Find where the given text appears and provide that cell's center as [x, y] coordinate. 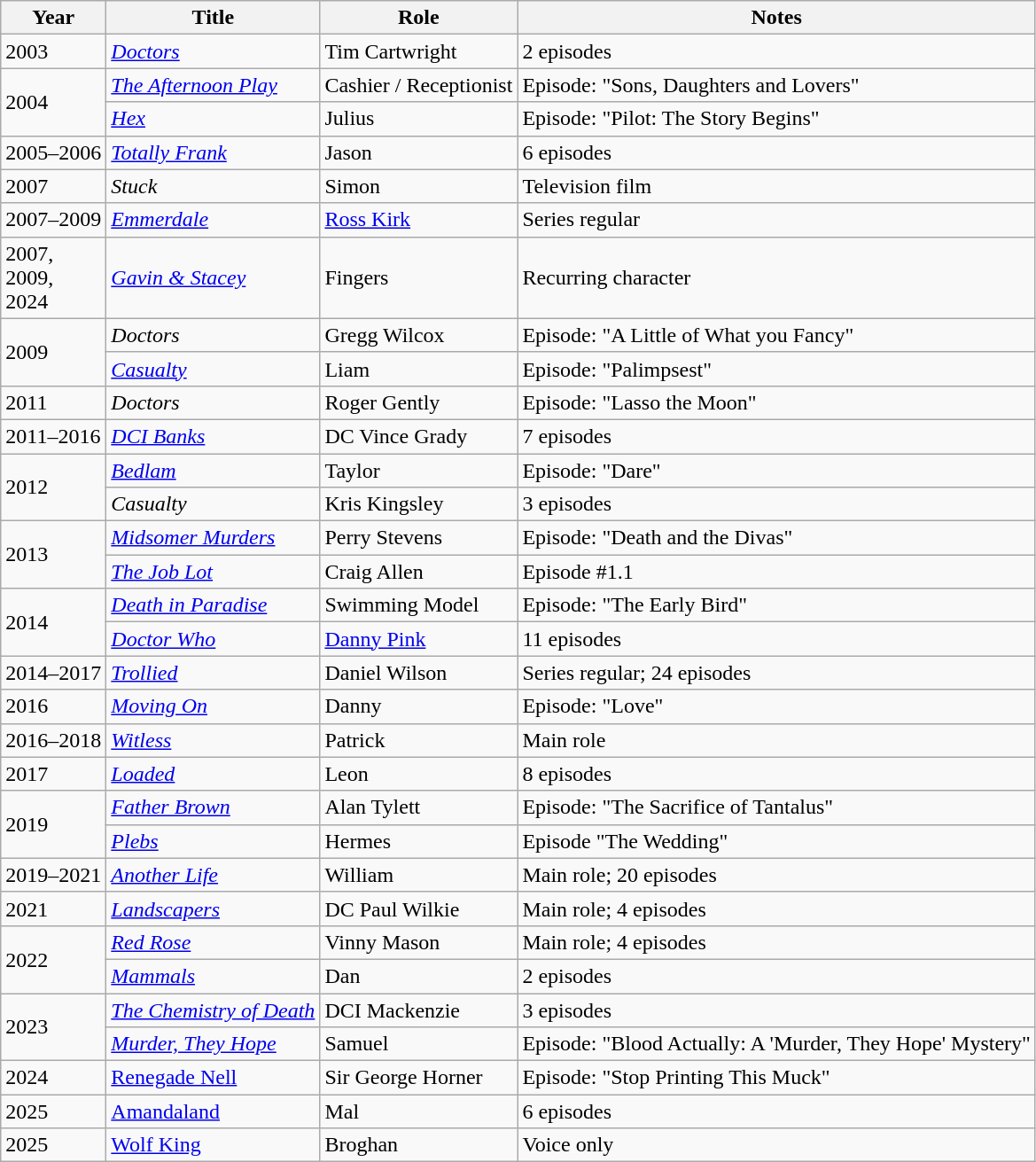
Landscapers [213, 909]
7 episodes [776, 436]
2004 [53, 102]
Episode: "The Early Bird" [776, 605]
Hermes [418, 841]
Bedlam [213, 471]
Alan Tylett [418, 807]
Samuel [418, 1044]
Sir George Horner [418, 1078]
Liam [418, 369]
2021 [53, 909]
Episode: "Pilot: The Story Begins" [776, 119]
Death in Paradise [213, 605]
2017 [53, 774]
2007–2009 [53, 220]
Emmerdale [213, 220]
Episode: "Stop Printing This Muck" [776, 1078]
11 episodes [776, 639]
Role [418, 18]
Dan [418, 976]
Broghan [418, 1145]
Episode: "Sons, Daughters and Lovers" [776, 85]
Julius [418, 119]
DC Paul Wilkie [418, 909]
Series regular; 24 episodes [776, 673]
Episode: "Palimpsest" [776, 369]
Stuck [213, 186]
2019–2021 [53, 875]
2013 [53, 555]
Craig Allen [418, 572]
Television film [776, 186]
Series regular [776, 220]
2011 [53, 402]
DCI Banks [213, 436]
Jason [418, 152]
Danny [418, 706]
2023 [53, 1026]
2012 [53, 487]
Episode: "Death and the Divas" [776, 538]
Tim Cartwright [418, 51]
Main role [776, 740]
Mammals [213, 976]
2003 [53, 51]
Gavin & Stacey [213, 277]
2009 [53, 352]
Episode: "The Sacrifice of Tantalus" [776, 807]
2014 [53, 622]
2016 [53, 706]
2007 [53, 186]
Red Rose [213, 942]
Main role; 20 episodes [776, 875]
William [418, 875]
Episode #1.1 [776, 572]
2005–2006 [53, 152]
Wolf King [213, 1145]
Another Life [213, 875]
Roger Gently [418, 402]
Swimming Model [418, 605]
Hex [213, 119]
Doctor Who [213, 639]
8 episodes [776, 774]
Title [213, 18]
Trollied [213, 673]
2016–2018 [53, 740]
The Chemistry of Death [213, 1010]
Murder, They Hope [213, 1044]
2011–2016 [53, 436]
2019 [53, 824]
Gregg Wilcox [418, 335]
Moving On [213, 706]
2014–2017 [53, 673]
2007,2009,2024 [53, 277]
Notes [776, 18]
The Job Lot [213, 572]
Kris Kingsley [418, 504]
Episode: "Love" [776, 706]
Father Brown [213, 807]
Leon [418, 774]
Loaded [213, 774]
Plebs [213, 841]
2024 [53, 1078]
Mal [418, 1111]
Daniel Wilson [418, 673]
Midsomer Murders [213, 538]
The Afternoon Play [213, 85]
Episode "The Wedding" [776, 841]
Fingers [418, 277]
Recurring character [776, 277]
Amandaland [213, 1111]
Vinny Mason [418, 942]
Ross Kirk [418, 220]
Renegade Nell [213, 1078]
Simon [418, 186]
Voice only [776, 1145]
Cashier / Receptionist [418, 85]
Perry Stevens [418, 538]
Witless [213, 740]
2022 [53, 959]
DC Vince Grady [418, 436]
Year [53, 18]
Danny Pink [418, 639]
DCI Mackenzie [418, 1010]
Patrick [418, 740]
Episode: "Dare" [776, 471]
Episode: "Lasso the Moon" [776, 402]
Episode: "A Little of What you Fancy" [776, 335]
Totally Frank [213, 152]
Taylor [418, 471]
Episode: "Blood Actually: A 'Murder, They Hope' Mystery" [776, 1044]
